Determine the [X, Y] coordinate at the center of the cell enclosing the given text.  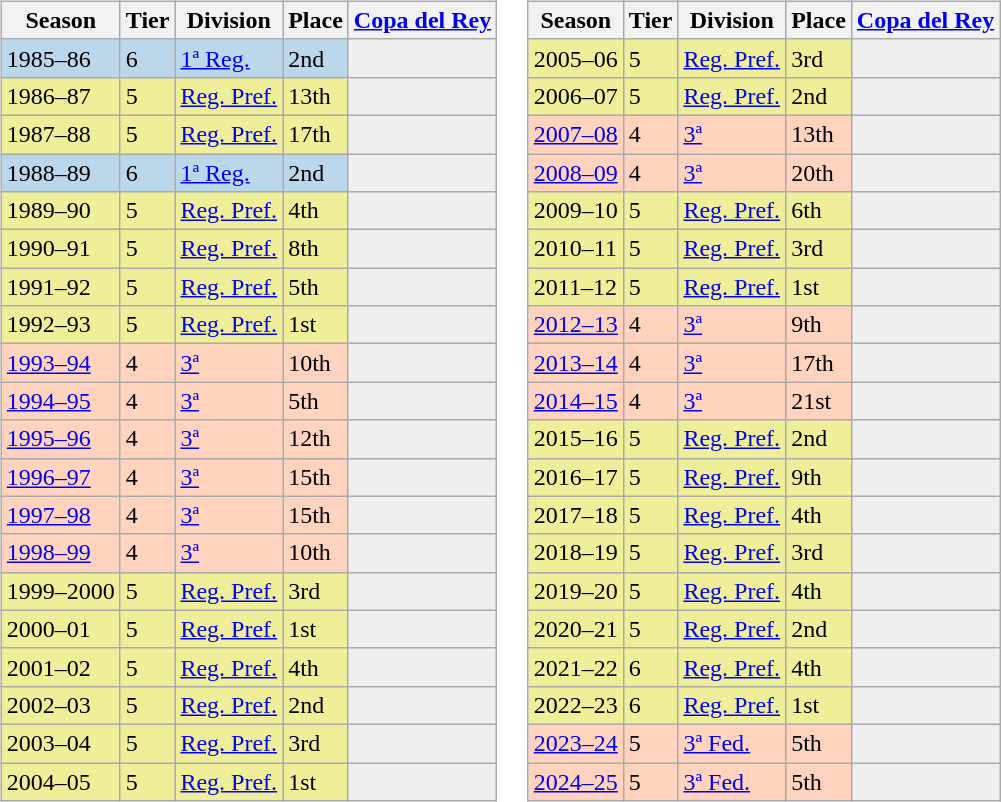
2012–13 [576, 325]
2002–03 [60, 705]
2008–09 [576, 173]
2000–01 [60, 629]
2013–14 [576, 363]
8th [316, 249]
21st [819, 401]
2016–17 [576, 477]
20th [819, 173]
2014–15 [576, 401]
1985–86 [60, 58]
2011–12 [576, 287]
2020–21 [576, 629]
1994–95 [60, 401]
1989–90 [60, 211]
2023–24 [576, 743]
1993–94 [60, 363]
2021–22 [576, 667]
1986–87 [60, 96]
2005–06 [576, 58]
2018–19 [576, 553]
2022–23 [576, 705]
2024–25 [576, 781]
1992–93 [60, 325]
1990–91 [60, 249]
1997–98 [60, 515]
12th [316, 439]
2003–04 [60, 743]
2006–07 [576, 96]
1999–2000 [60, 591]
2019–20 [576, 591]
2007–08 [576, 134]
2009–10 [576, 211]
1996–97 [60, 477]
1995–96 [60, 439]
2001–02 [60, 667]
2017–18 [576, 515]
2010–11 [576, 249]
2015–16 [576, 439]
6th [819, 211]
1998–99 [60, 553]
1987–88 [60, 134]
1988–89 [60, 173]
1991–92 [60, 287]
2004–05 [60, 781]
